Capture the cell that displays the provided text and extract its [X, Y] central coordinate. 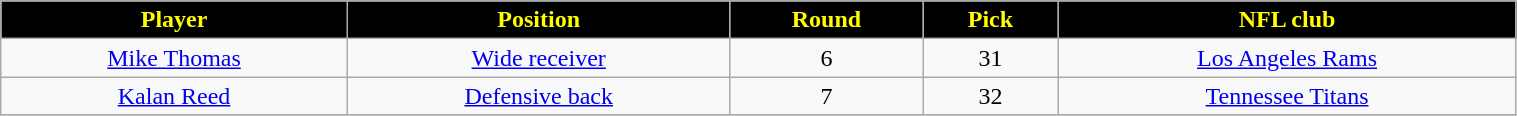
Pick [990, 20]
6 [826, 58]
Kalan Reed [174, 96]
Wide receiver [538, 58]
Round [826, 20]
Defensive back [538, 96]
NFL club [1287, 20]
31 [990, 58]
7 [826, 96]
Position [538, 20]
Mike Thomas [174, 58]
Los Angeles Rams [1287, 58]
Tennessee Titans [1287, 96]
32 [990, 96]
Player [174, 20]
